Scan for the cell matching the given text and deliver its [x, y] coordinate at center. 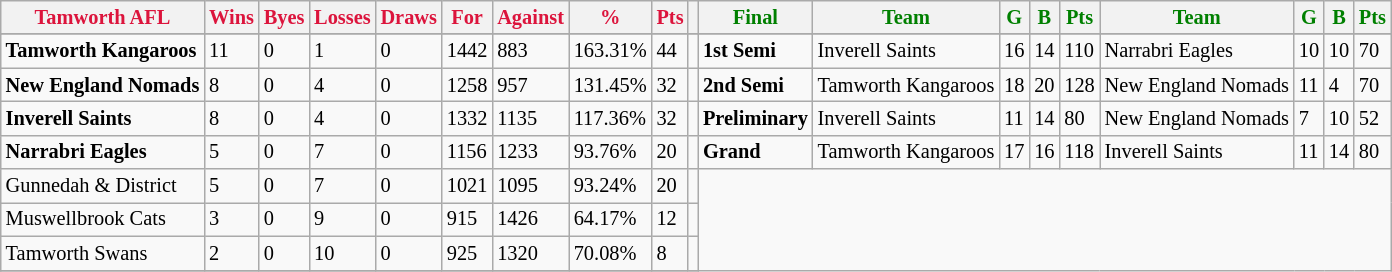
1135 [530, 118]
Losses [342, 17]
1233 [530, 152]
1442 [467, 51]
Tamworth AFL [102, 17]
1320 [530, 253]
44 [670, 51]
883 [530, 51]
1258 [467, 85]
1021 [467, 186]
% [610, 17]
70.08% [610, 253]
64.17% [610, 219]
52 [1372, 118]
Grand [756, 152]
1095 [530, 186]
1332 [467, 118]
128 [1079, 85]
17 [1014, 152]
957 [530, 85]
Against [530, 17]
Preliminary [756, 118]
163.31% [610, 51]
1426 [530, 219]
925 [467, 253]
12 [670, 219]
Draws [409, 17]
9 [342, 219]
915 [467, 219]
1st Semi [756, 51]
118 [1079, 152]
117.36% [610, 118]
Muswellbrook Cats [102, 219]
93.76% [610, 152]
18 [1014, 85]
131.45% [610, 85]
Wins [232, 17]
3 [232, 219]
Gunnedah & District [102, 186]
2nd Semi [756, 85]
Byes [284, 17]
Tamworth Swans [102, 253]
1 [342, 51]
Final [756, 17]
93.24% [610, 186]
1156 [467, 152]
For [467, 17]
110 [1079, 51]
2 [232, 253]
